Identify which cell holds the provided text, then report its [x, y] central coordinate. 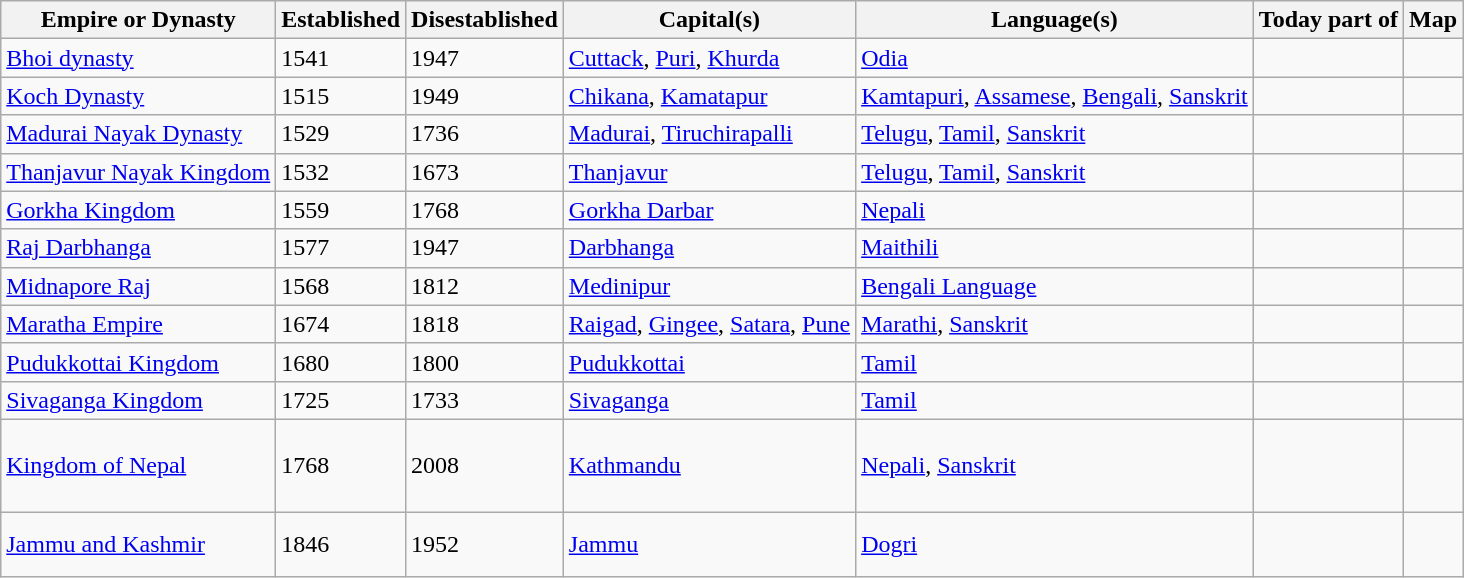
1812 [485, 286]
1733 [485, 400]
Sivaganga [709, 400]
Marathi, Sanskrit [1055, 324]
Thanjavur [709, 172]
Gorkha Kingdom [138, 210]
Pudukkottai Kingdom [138, 362]
Thanjavur Nayak Kingdom [138, 172]
1559 [341, 210]
1949 [485, 96]
1952 [485, 544]
Jammu [709, 544]
1568 [341, 286]
Maithili [1055, 248]
Koch Dynasty [138, 96]
Midnapore Raj [138, 286]
Odia [1055, 58]
Map [1434, 20]
1680 [341, 362]
Raigad, Gingee, Satara, Pune [709, 324]
Madurai, Tiruchirapalli [709, 134]
1846 [341, 544]
1541 [341, 58]
Bengali Language [1055, 286]
1674 [341, 324]
1515 [341, 96]
Chikana, Kamatapur [709, 96]
Nepali, Sanskrit [1055, 465]
Pudukkottai [709, 362]
Sivaganga Kingdom [138, 400]
Disestablished [485, 20]
1736 [485, 134]
1673 [485, 172]
Raj Darbhanga [138, 248]
Today part of [1328, 20]
Kathmandu [709, 465]
Kingdom of Nepal [138, 465]
1818 [485, 324]
Maratha Empire [138, 324]
1800 [485, 362]
Cuttack, Puri, Khurda [709, 58]
Established [341, 20]
Darbhanga [709, 248]
Jammu and Kashmir [138, 544]
1725 [341, 400]
Kamtapuri, Assamese, Bengali, Sanskrit [1055, 96]
Empire or Dynasty [138, 20]
Bhoi dynasty [138, 58]
Gorkha Darbar [709, 210]
Madurai Nayak Dynasty [138, 134]
Medinipur [709, 286]
Dogri [1055, 544]
1532 [341, 172]
2008 [485, 465]
1529 [341, 134]
Capital(s) [709, 20]
Nepali [1055, 210]
Language(s) [1055, 20]
1577 [341, 248]
